Identify which cell holds the provided text, then report its [x, y] central coordinate. 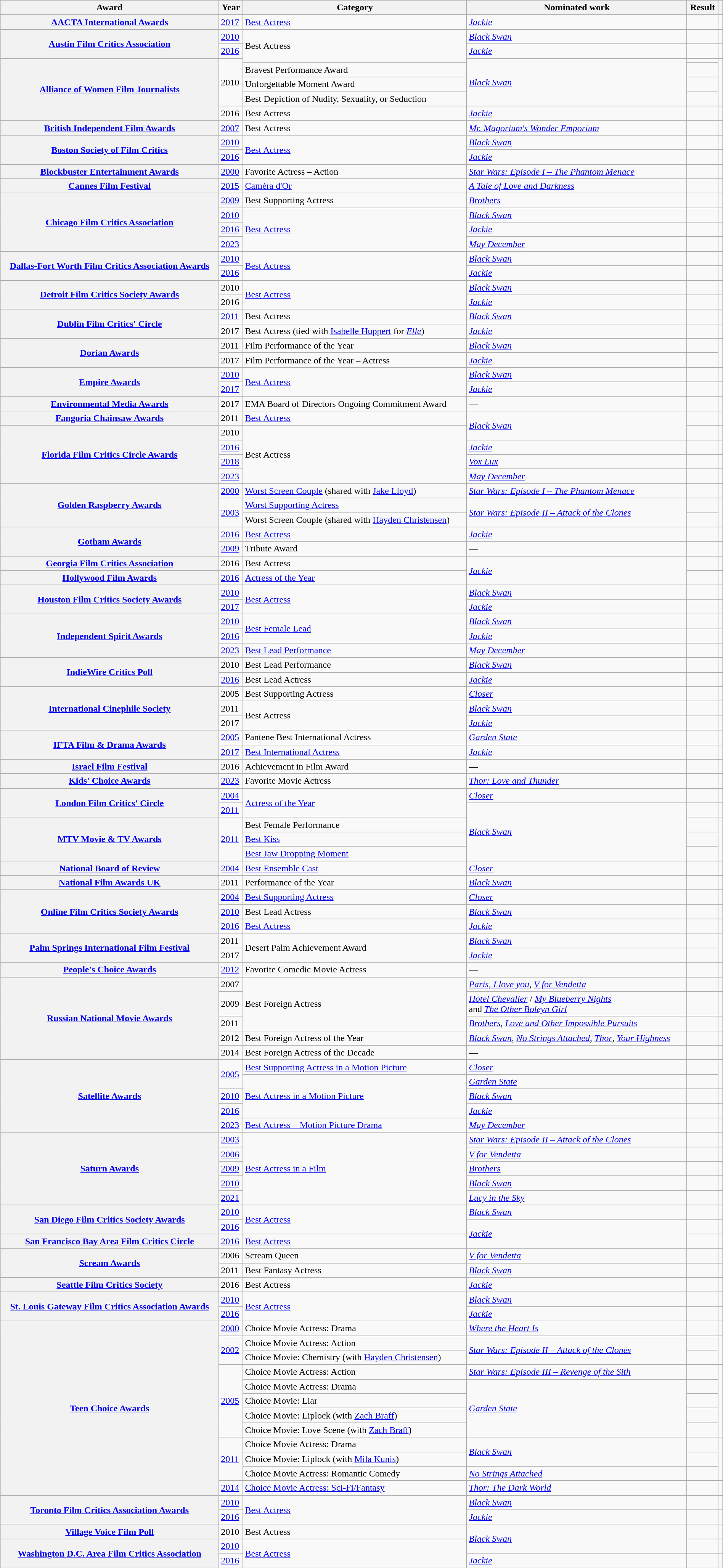
Lucy in the Sky [577, 1198]
Empire Awards [110, 382]
Teen Choice Awards [110, 1408]
Best Foreign Actress [355, 1004]
Toronto Film Critics Association Awards [110, 1510]
Houston Film Critics Society Awards [110, 599]
Dorian Awards [110, 353]
Hotel Chevalier / My Blueberry Nights and The Other Boleyn Girl [577, 1004]
Choice Movie: Liar [355, 1401]
Dublin Film Critics' Circle [110, 324]
People's Choice Awards [110, 970]
Israel Film Festival [110, 766]
Achievement in Film Award [355, 766]
Tribute Award [355, 549]
Palm Springs International Film Festival [110, 948]
Fangoria Chainsaw Awards [110, 418]
Film Performance of the Year [355, 345]
Choice Movie: Liplock (with Mila Kunis) [355, 1459]
Best Jaw Dropping Moment [355, 853]
Best Female Lead [355, 628]
Austin Film Critics Association [110, 44]
Choice Movie Actress: Sci-Fi/Fantasy [355, 1488]
Favorite Movie Actress [355, 781]
Village Voice Film Poll [110, 1531]
Choice Movie: Chemistry (with Hayden Christensen) [355, 1358]
A Tale of Love and Darkness [577, 186]
Pantene Best International Actress [355, 737]
National Board of Review [110, 868]
Cannes Film Festival [110, 186]
2015 [231, 186]
Best International Actress [355, 752]
Nominated work [577, 8]
Best Fantasy Actress [355, 1270]
IFTA Film & Drama Awards [110, 745]
Best Actress in a Motion Picture [355, 1096]
Result [702, 8]
Favorite Actress – Action [355, 171]
Online Film Critics Society Awards [110, 912]
Choice Movie: Love Scene (with Zach Braff) [355, 1430]
Best Actress – Motion Picture Drama [355, 1125]
Best Ensemble Cast [355, 868]
Satellite Awards [110, 1096]
Choice Movie: Liplock (with Zach Braff) [355, 1415]
British Independent Film Awards [110, 128]
Florida Film Critics Circle Awards [110, 455]
Mr. Magorium's Wonder Emporium [577, 128]
Best Kiss [355, 839]
IndieWire Critics Poll [110, 672]
Hollywood Film Awards [110, 578]
Best Female Performance [355, 824]
2002 [231, 1350]
Paris, I love you, V for Vendetta [577, 984]
EMA Board of Directors Ongoing Commitment Award [355, 404]
Thor: The Dark World [577, 1488]
Scream Queen [355, 1256]
Worst Screen Couple (shared with Hayden Christensen) [355, 520]
Worst Screen Couple (shared with Jake Lloyd) [355, 491]
Best Depiction of Nudity, Sexuality, or Seduction [355, 99]
San Francisco Bay Area Film Critics Circle [110, 1241]
Russian National Movie Awards [110, 1018]
Georgia Film Critics Association [110, 563]
Thor: Love and Thunder [577, 781]
MTV Movie & TV Awards [110, 839]
Dallas-Fort Worth Film Critics Association Awards [110, 266]
Washington D.C. Area Film Critics Association [110, 1553]
Where the Heart Is [577, 1328]
Category [355, 8]
Environmental Media Awards [110, 404]
AACTA International Awards [110, 22]
Performance of the Year [355, 883]
Boston Society of Film Critics [110, 149]
Caméra d'Or [355, 186]
2021 [231, 1198]
Scream Awards [110, 1263]
2018 [231, 462]
International Cinephile Society [110, 708]
Best Foreign Actress of the Year [355, 1038]
Star Wars: Episode III – Revenge of the Sith [577, 1372]
Unforgettable Moment Award [355, 84]
Film Performance of the Year – Actress [355, 360]
National Film Awards UK [110, 883]
Favorite Comedic Movie Actress [355, 970]
Kids' Choice Awards [110, 781]
Blockbuster Entertainment Awards [110, 171]
London Film Critics' Circle [110, 803]
Bravest Performance Award [355, 70]
Best Foreign Actress of the Decade [355, 1052]
St. Louis Gateway Film Critics Association Awards [110, 1306]
Independent Spirit Awards [110, 636]
Best Actress (tied with Isabelle Huppert for Elle) [355, 331]
Best Supporting Actress in a Motion Picture [355, 1067]
Seattle Film Critics Society [110, 1285]
Saturn Awards [110, 1169]
Alliance of Women Film Journalists [110, 89]
Gotham Awards [110, 541]
Award [110, 8]
San Diego Film Critics Society Awards [110, 1219]
Detroit Film Critics Society Awards [110, 295]
No Strings Attached [577, 1473]
Worst Supporting Actress [355, 505]
Vox Lux [577, 462]
Black Swan, No Strings Attached, Thor, Your Highness [577, 1038]
Chicago Film Critics Association [110, 222]
Brothers, Love and Other Impossible Pursuits [577, 1023]
Choice Movie Actress: Romantic Comedy [355, 1473]
Desert Palm Achievement Award [355, 948]
Golden Raspberry Awards [110, 505]
Year [231, 8]
Best Actress in a Film [355, 1169]
